Scan for the cell matching the given text and deliver its (x, y) coordinate at center. 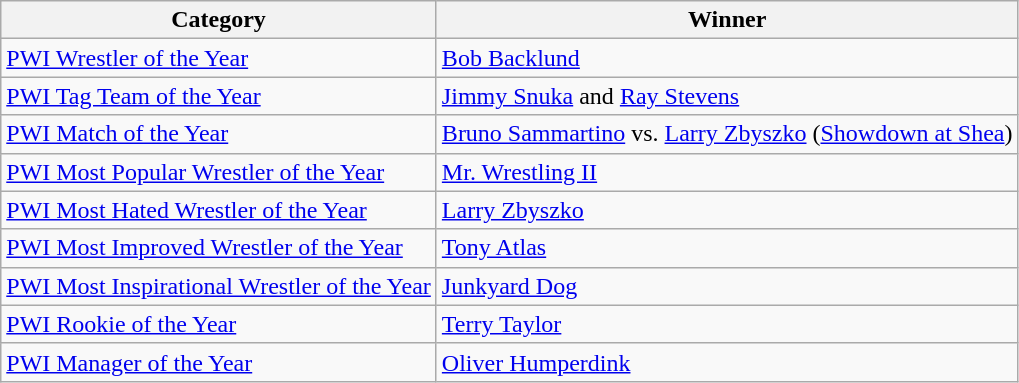
PWI Wrestler of the Year (219, 58)
PWI Most Popular Wrestler of the Year (219, 172)
Oliver Humperdink (727, 362)
PWI Tag Team of the Year (219, 96)
Winner (727, 20)
PWI Most Hated Wrestler of the Year (219, 210)
Junkyard Dog (727, 286)
PWI Most Inspirational Wrestler of the Year (219, 286)
Mr. Wrestling II (727, 172)
Bruno Sammartino vs. Larry Zbyszko (Showdown at Shea) (727, 134)
Bob Backlund (727, 58)
Larry Zbyszko (727, 210)
PWI Most Improved Wrestler of the Year (219, 248)
PWI Rookie of the Year (219, 324)
Jimmy Snuka and Ray Stevens (727, 96)
PWI Match of the Year (219, 134)
Terry Taylor (727, 324)
Tony Atlas (727, 248)
Category (219, 20)
PWI Manager of the Year (219, 362)
